Capture the cell that displays the provided text and extract its [x, y] central coordinate. 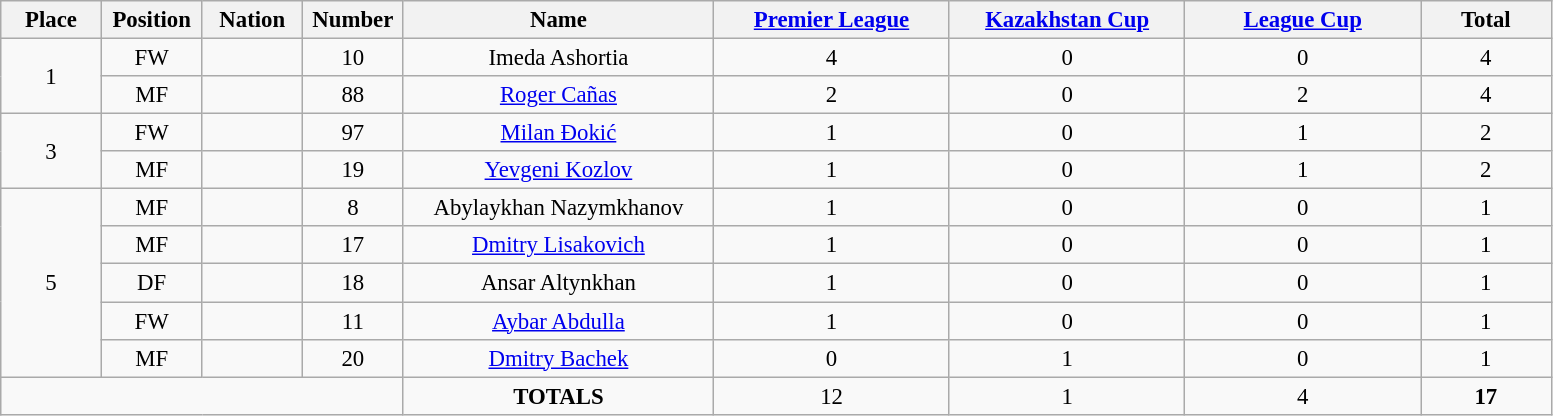
Ansar Altynkhan [558, 283]
12 [832, 396]
Name [558, 20]
88 [354, 95]
Place [52, 20]
Milan Đokić [558, 133]
10 [354, 58]
Nation [252, 20]
DF [152, 283]
3 [52, 152]
Number [354, 20]
Position [152, 20]
Dmitry Lisakovich [558, 245]
20 [354, 358]
Abylaykhan Nazymkhanov [558, 208]
Roger Cañas [558, 95]
League Cup [1303, 20]
18 [354, 283]
5 [52, 283]
Imeda Ashortia [558, 58]
97 [354, 133]
Yevgeni Kozlov [558, 170]
Dmitry Bachek [558, 358]
Premier League [832, 20]
Kazakhstan Cup [1067, 20]
11 [354, 321]
TOTALS [558, 396]
Aybar Abdulla [558, 321]
19 [354, 170]
8 [354, 208]
Total [1486, 20]
